Search for the cell housing the specified text and yield its [X, Y] center coordinate. 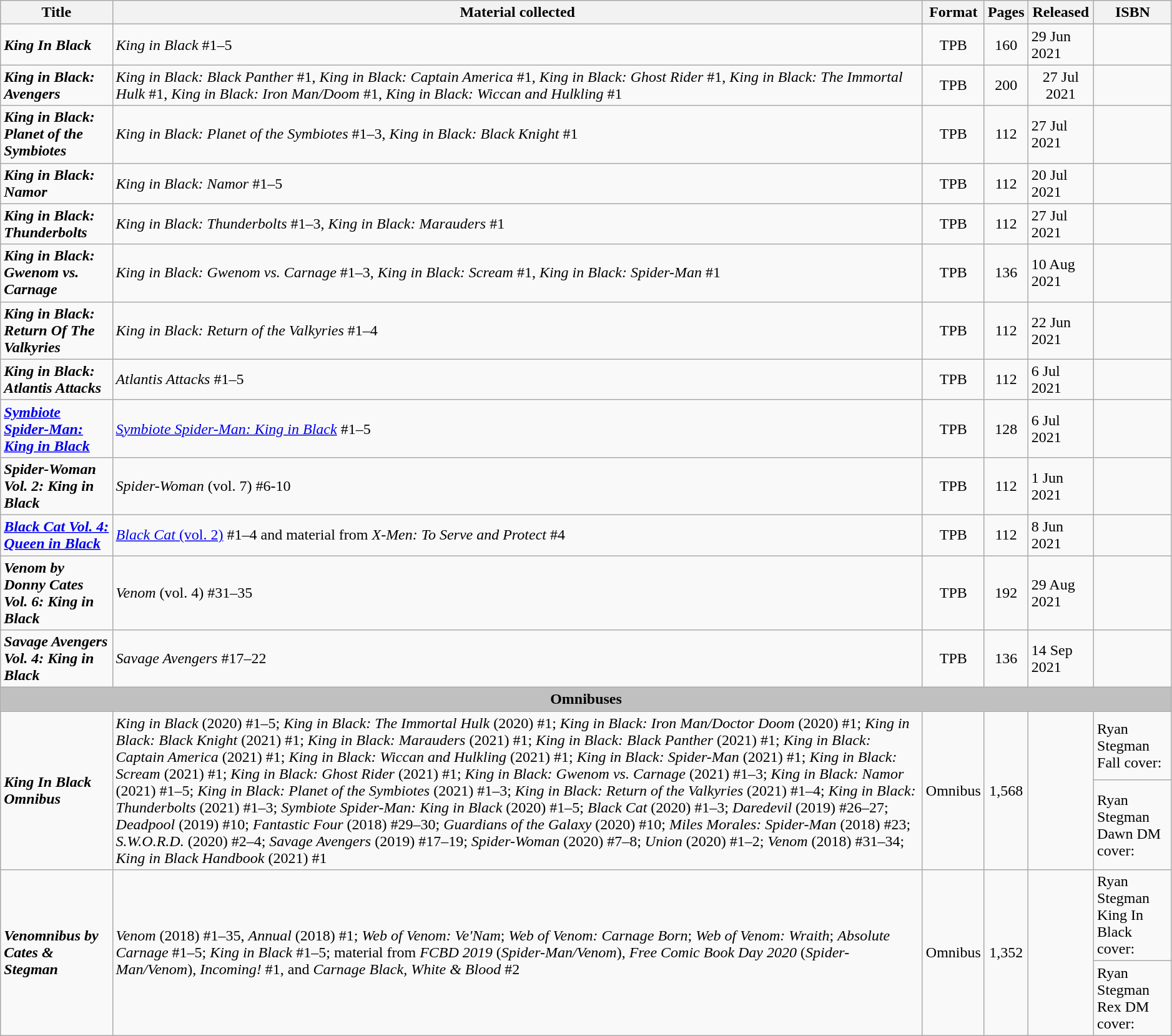
King in Black: Gwenom vs. Carnage #1–3, King in Black: Scream #1, King in Black: Spider-Man #1 [517, 273]
King in Black: Return Of The Valkyries [56, 330]
Released [1060, 12]
King in Black: Thunderbolts #1–3, King in Black: Marauders #1 [517, 224]
29 Aug 2021 [1060, 593]
Pages [1006, 12]
Savage Avengers #17–22 [517, 659]
Format [953, 12]
Spider-Woman Vol. 2: King in Black [56, 486]
10 Aug 2021 [1060, 273]
Ryan Stegman Rex DM cover: [1133, 998]
Ryan Stegman Dawn DM cover: [1133, 824]
29 Jun 2021 [1060, 45]
King in Black: Avengers [56, 85]
128 [1006, 428]
Material collected [517, 12]
1 Jun 2021 [1060, 486]
King in Black: Planet of the Symbiotes #1–3, King in Black: Black Knight #1 [517, 134]
Venom (vol. 4) #31–35 [517, 593]
King in Black: Atlantis Attacks [56, 380]
160 [1006, 45]
1,352 [1006, 953]
King in Black: Planet of the Symbiotes [56, 134]
King In Black Omnibus [56, 791]
Title [56, 12]
192 [1006, 593]
200 [1006, 85]
Ryan Stegman King In Black cover: [1133, 915]
ISBN [1133, 12]
14 Sep 2021 [1060, 659]
22 Jun 2021 [1060, 330]
1,568 [1006, 791]
Symbiote Spider-Man: King in Black #1–5 [517, 428]
Atlantis Attacks #1–5 [517, 380]
King in Black: Return of the Valkyries #1–4 [517, 330]
Venom by Donny Cates Vol. 6: King in Black [56, 593]
Omnibuses [586, 699]
8 Jun 2021 [1060, 535]
Black Cat Vol. 4: Queen in Black [56, 535]
Symbiote Spider-Man: King in Black [56, 428]
King In Black [56, 45]
Ryan Stegman Fall cover: [1133, 746]
20 Jul 2021 [1060, 184]
Black Cat (vol. 2) #1–4 and material from X-Men: To Serve and Protect #4 [517, 535]
King in Black: Thunderbolts [56, 224]
King in Black #1–5 [517, 45]
King in Black: Gwenom vs. Carnage [56, 273]
King in Black: Namor [56, 184]
Venomnibus by Cates & Stegman [56, 953]
Spider-Woman (vol. 7) #6-10 [517, 486]
Savage Avengers Vol. 4: King in Black [56, 659]
King in Black: Namor #1–5 [517, 184]
